Identify which cell holds the provided text, then report its (x, y) central coordinate. 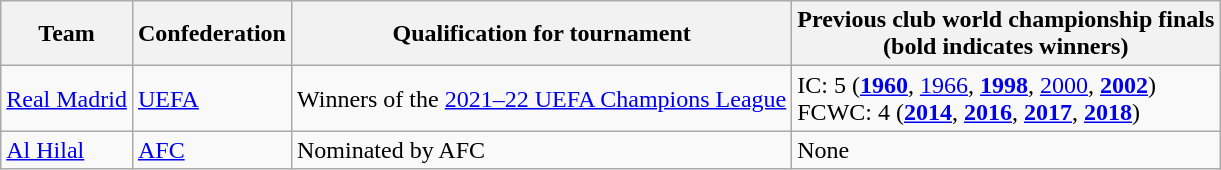
Winners of the 2021–22 UEFA Champions League (541, 98)
Al Hilal (67, 150)
Real Madrid (67, 98)
Qualification for tournament (541, 34)
Nominated by AFC (541, 150)
Team (67, 34)
IC: 5 (1960, 1966, 1998, 2000, 2002)FCWC: 4 (2014, 2016, 2017, 2018) (1006, 98)
AFC (212, 150)
None (1006, 150)
Confederation (212, 34)
UEFA (212, 98)
Previous club world championship finals(bold indicates winners) (1006, 34)
